From the cell containing the given text, extract its center point as [X, Y] coordinate. 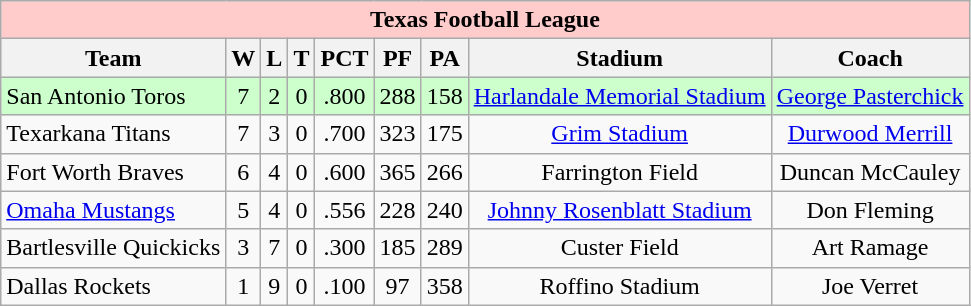
.556 [344, 210]
San Antonio Toros [114, 96]
9 [274, 286]
358 [444, 286]
Durwood Merrill [870, 134]
PF [398, 58]
Dallas Rockets [114, 286]
158 [444, 96]
T [302, 58]
6 [244, 172]
97 [398, 286]
.300 [344, 248]
Bartlesville Quickicks [114, 248]
Harlandale Memorial Stadium [620, 96]
Joe Verret [870, 286]
Johnny Rosenblatt Stadium [620, 210]
365 [398, 172]
Farrington Field [620, 172]
323 [398, 134]
Duncan McCauley [870, 172]
L [274, 58]
PA [444, 58]
.700 [344, 134]
288 [398, 96]
266 [444, 172]
5 [244, 210]
Stadium [620, 58]
George Pasterchick [870, 96]
.800 [344, 96]
185 [398, 248]
Texarkana Titans [114, 134]
Omaha Mustangs [114, 210]
Fort Worth Braves [114, 172]
Don Fleming [870, 210]
.100 [344, 286]
Art Ramage [870, 248]
W [244, 58]
.600 [344, 172]
Coach [870, 58]
Grim Stadium [620, 134]
175 [444, 134]
2 [274, 96]
289 [444, 248]
228 [398, 210]
Team [114, 58]
Roffino Stadium [620, 286]
Texas Football League [485, 20]
240 [444, 210]
PCT [344, 58]
1 [244, 286]
Custer Field [620, 248]
